Return the (X, Y) coordinate for the center point of the cell that contains the specified text.  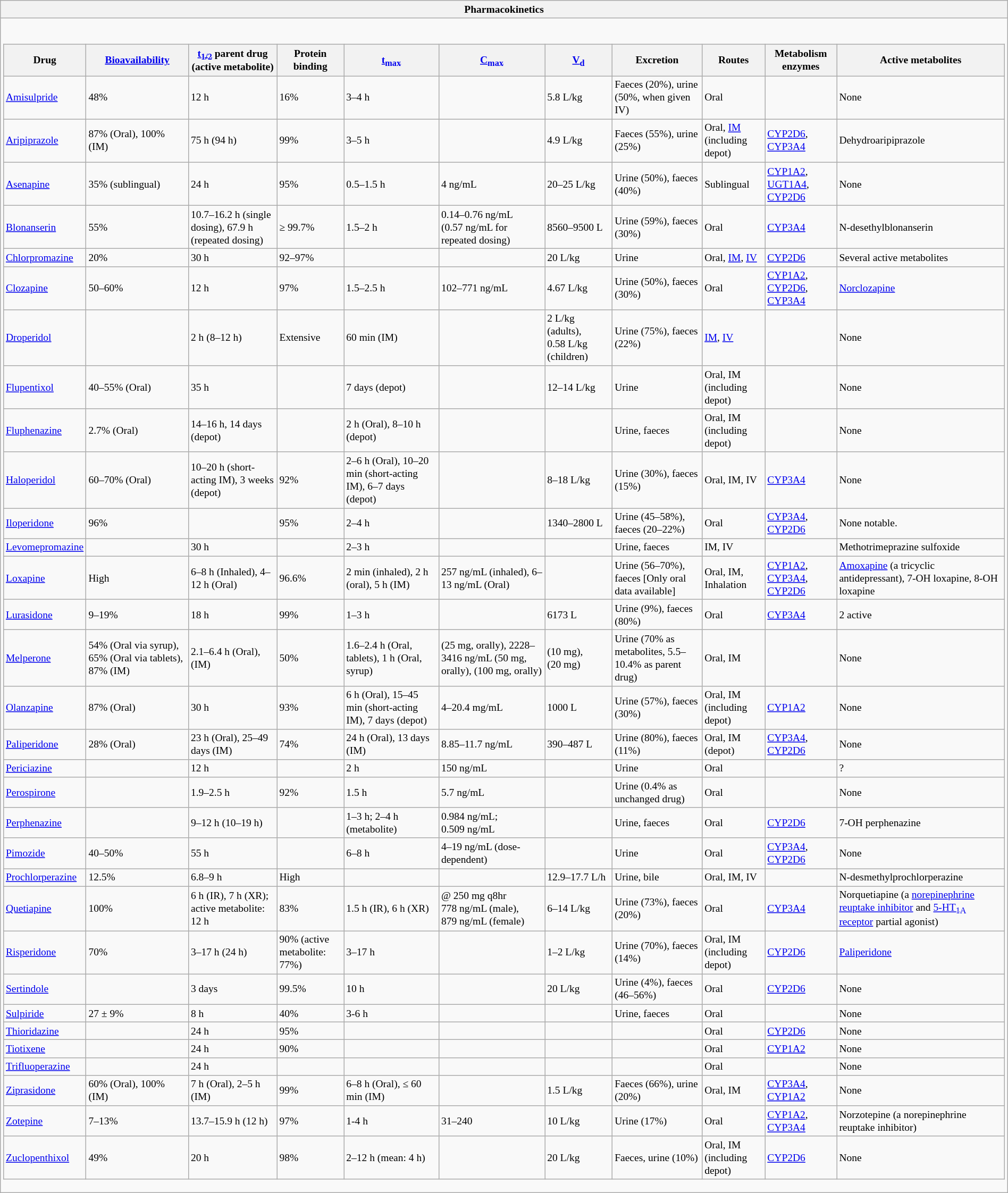
1.9–2.5 h (232, 792)
Urine, bile (657, 877)
7 h (Oral), 2–5 h (IM) (232, 1090)
10–20 h (short-acting IM), 3 weeks (depot) (232, 480)
Sertindole (45, 989)
6–14 L/kg (578, 909)
1.5 L/kg (578, 1090)
1.5–2.5 h (391, 288)
1.5 h (391, 792)
6.8–9 h (232, 877)
CYP2D6, CYP3A4 (801, 140)
N-desmethylprochlorperazine (921, 877)
1.5–2 h (391, 226)
Urine (17%) (657, 1121)
40% (310, 1013)
16% (310, 97)
90% (310, 1048)
0.5–1.5 h (391, 184)
Urine (80%), faeces (11%) (657, 744)
1–2 L/kg (578, 952)
≥ 99.7% (310, 226)
Oral, IM (depot) (734, 744)
2 h (Oral), 8–10 h (depot) (391, 431)
4 ng/mL (491, 184)
(10 mg), (20 mg) (578, 657)
CYP1A2, UGT1A4, CYP2D6 (801, 184)
Urine (30%), faeces (15%) (657, 480)
Bioavailability (137, 60)
92–97% (310, 257)
Cmax (491, 60)
12.9–17.7 L/h (578, 877)
6–8 h (Inhaled), 4–12 h (Oral) (232, 577)
10.7–16.2 h (single dosing), 67.9 h (repeated dosing) (232, 226)
Faeces, urine (10%) (657, 1157)
Quetiapine (45, 909)
Periciazine (45, 768)
93% (310, 707)
Chlorpromazine (45, 257)
1.5 h (IR), 6 h (XR) (391, 909)
6–8 h (391, 853)
8 h (232, 1013)
Clozapine (45, 288)
2 h (391, 768)
Urine (9%), faeces (80%) (657, 615)
4.67 L/kg (578, 288)
50–60% (137, 288)
N-desethylblonanserin (921, 226)
Protein binding (310, 60)
Blonanserin (45, 226)
8–18 L/kg (578, 480)
2 L/kg (adults), 0.58 L/kg (children) (578, 337)
Methotrimeprazine sulfoxide (921, 547)
257 ng/mL (inhaled), 6–13 ng/mL (Oral) (491, 577)
3–17 h (391, 952)
35% (sublingual) (137, 184)
40–55% (Oral) (137, 387)
(25 mg, orally), 2228–3416 ng/mL (50 mg, orally), (100 mg, orally) (491, 657)
60–70% (Oral) (137, 480)
Flupentixol (45, 387)
Levomepromazine (45, 547)
3–17 h (24 h) (232, 952)
2 active (921, 615)
35 h (232, 387)
0.14–0.76 ng/mL (0.57 ng/mL for repeated dosing) (491, 226)
83% (310, 909)
Active metabolites (921, 60)
6 h (IR), 7 h (XR); active metabolite: 12 h (232, 909)
Pharmacokinetics (504, 9)
Trifluoperazine (45, 1066)
Norclozapine (921, 288)
1340–2800 L (578, 523)
150 ng/mL (491, 768)
3 days (232, 989)
8.85–11.7 ng/mL (491, 744)
70% (137, 952)
Sublingual (734, 184)
23 h (Oral), 25–49 days (IM) (232, 744)
Fluphenazine (45, 431)
? (921, 768)
Iloperidone (45, 523)
Prochlorperazine (45, 877)
49% (137, 1157)
Routes (734, 60)
Droperidol (45, 337)
6 h (Oral), 15–45 min (short-acting IM), 7 days (depot) (391, 707)
2–12 h (mean: 4 h) (391, 1157)
Amoxapine (a tricyclic antidepressant), 7-OH loxapine, 8-OH loxapine (921, 577)
Thioridazine (45, 1030)
tmax (391, 60)
24 h (Oral), 13 days (IM) (391, 744)
13.7–15.9 h (12 h) (232, 1121)
18 h (232, 615)
2–6 h (Oral), 10–20 min (short-acting IM), 6–7 days (depot) (391, 480)
Faeces (55%), urine (25%) (657, 140)
40–50% (137, 853)
Urine (0.4% as unchanged drug) (657, 792)
7-OH perphenazine (921, 823)
2–3 h (391, 547)
Several active metabolites (921, 257)
Norzotepine (a norepinephrine reuptake inhibitor) (921, 1121)
1–3 h (391, 615)
8560–9500 L (578, 226)
CYP1A2, CYP3A4 (801, 1121)
Faeces (20%), urine (50%, when given IV) (657, 97)
60% (Oral), 100% (IM) (137, 1090)
2 h (8–12 h) (232, 337)
Urine (73%), faeces (20%) (657, 909)
96.6% (310, 577)
Urine (70%), faeces (14%) (657, 952)
Amisulpride (45, 97)
5.8 L/kg (578, 97)
54% (Oral via syrup), 65% (Oral via tablets), 87% (IM) (137, 657)
Urine (57%), faeces (30%) (657, 707)
2.1–6.4 h (Oral), (IM) (232, 657)
20–25 L/kg (578, 184)
Tiotixene (45, 1048)
Drug (45, 60)
3–5 h (391, 140)
20 h (232, 1157)
Excretion (657, 60)
1–3 h; 2–4 h (metabolite) (391, 823)
87% (Oral), 100% (IM) (137, 140)
74% (310, 744)
0.984 ng/mL; 0.509 ng/mL (491, 823)
4–20.4 mg/mL (491, 707)
27 ± 9% (137, 1013)
9–12 h (10–19 h) (232, 823)
Urine (45–58%), faeces (20–22%) (657, 523)
60 min (IM) (391, 337)
Melperone (45, 657)
Zuclopenthixol (45, 1157)
Risperidone (45, 952)
Perospirone (45, 792)
Vd (578, 60)
Urine (50%), faeces (30%) (657, 288)
Urine (56–70%), faeces [Only oral data available] (657, 577)
4–19 ng/mL (dose-dependent) (491, 853)
Olanzapine (45, 707)
Sulpiride (45, 1013)
Asenapine (45, 184)
CYP1A2, CYP3A4, CYP2D6 (801, 577)
3-6 h (391, 1013)
6173 L (578, 615)
CYP1A2, CYP2D6, CYP3A4 (801, 288)
28% (Oral) (137, 744)
12–14 L/kg (578, 387)
7–13% (137, 1121)
Urine (4%), faeces (46–56%) (657, 989)
Urine (59%), faeces (30%) (657, 226)
1-4 h (391, 1121)
55% (137, 226)
10 h (391, 989)
20% (137, 257)
98% (310, 1157)
None notable. (921, 523)
99.5% (310, 989)
87% (Oral) (137, 707)
100% (137, 909)
Urine (75%), faeces (22%) (657, 337)
Loxapine (45, 577)
31–240 (491, 1121)
Faeces (66%), urine (20%) (657, 1090)
7 days (depot) (391, 387)
4.9 L/kg (578, 140)
1000 L (578, 707)
Pimozide (45, 853)
CYP3A4, CYP1A2 (801, 1090)
Ziprasidone (45, 1090)
10 L/kg (578, 1121)
Extensive (310, 337)
50% (310, 657)
Oral, IM, Inhalation (734, 577)
2.7% (Oral) (137, 431)
390–487 L (578, 744)
2 min (inhaled), 2 h (oral), 5 h (IM) (391, 577)
Urine (50%), faeces (40%) (657, 184)
Norquetiapine (a norepinephrine reuptake inhibitor and 5-HT1A receptor partial agonist) (921, 909)
75 h (94 h) (232, 140)
5.7 ng/mL (491, 792)
102–771 ng/mL (491, 288)
Aripiprazole (45, 140)
t1/2 parent drug (active metabolite) (232, 60)
96% (137, 523)
Perphenazine (45, 823)
Haloperidol (45, 480)
2–4 h (391, 523)
48% (137, 97)
1.6–2.4 h (Oral, tablets), 1 h (Oral, syrup) (391, 657)
14–16 h, 14 days (depot) (232, 431)
3–4 h (391, 97)
Dehydroaripiprazole (921, 140)
90% (active metabolite: 77%) (310, 952)
55 h (232, 853)
Metabolism enzymes (801, 60)
6–8 h (Oral), ≤ 60 min (IM) (391, 1090)
@ 250 mg q8hr 778 ng/mL (male), 879 ng/mL (female) (491, 909)
Zotepine (45, 1121)
Lurasidone (45, 615)
12.5% (137, 877)
9–19% (137, 615)
Urine (70% as metabolites, 5.5–10.4% as parent drug) (657, 657)
